Provide the (X, Y) coordinate of the cell's center where the given text is located.  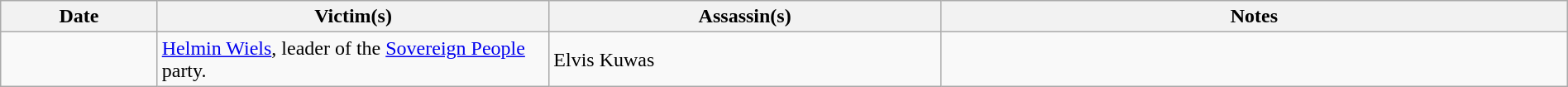
Assassin(s) (745, 17)
Helmin Wiels, leader of the Sovereign People party. (353, 60)
Date (79, 17)
Elvis Kuwas (745, 60)
Notes (1254, 17)
Victim(s) (353, 17)
